Search for the cell housing the specified text and yield its (X, Y) center coordinate. 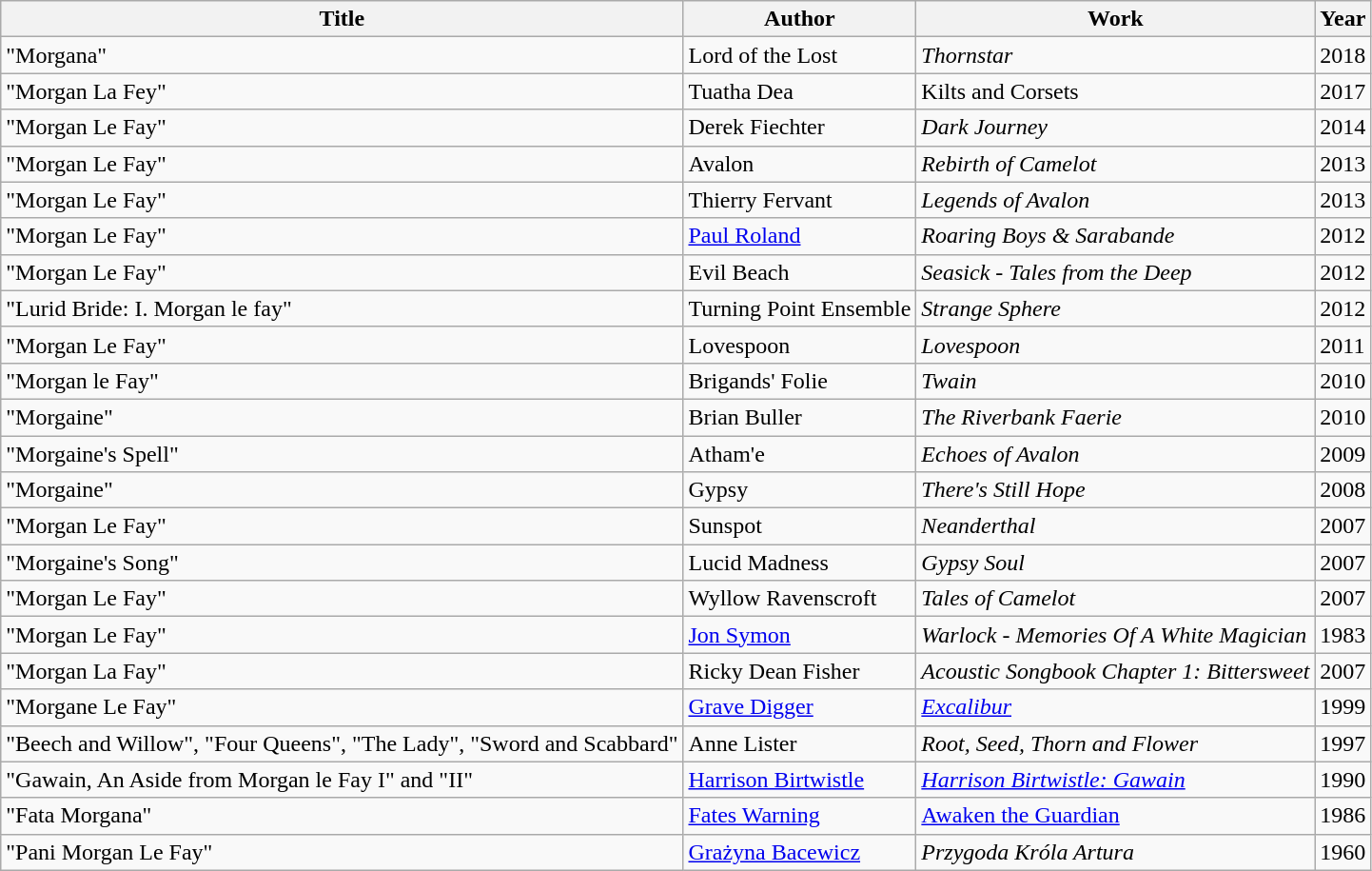
Neanderthal (1115, 526)
Dark Journey (1115, 128)
"Beech and Willow", "Four Queens", "The Lady", "Sword and Scabbard" (343, 743)
Strange Sphere (1115, 308)
Ricky Dean Fisher (799, 671)
Atham'e (799, 454)
"Morgan La Fay" (343, 671)
"Morgaine's Song" (343, 563)
Kilts and Corsets (1115, 91)
Wyllow Ravenscroft (799, 599)
Legends of Avalon (1115, 200)
Brigands' Folie (799, 381)
"Gawain, An Aside from Morgan le Fay I" and "II" (343, 780)
Thornstar (1115, 55)
2014 (1343, 128)
1997 (1343, 743)
Roaring Boys & Sarabande (1115, 236)
Gypsy Soul (1115, 563)
The Riverbank Faerie (1115, 417)
Przygoda Króla Artura (1115, 852)
Twain (1115, 381)
2018 (1343, 55)
Grave Digger (799, 707)
Rebirth of Camelot (1115, 164)
Author (799, 19)
Root, Seed, Thorn and Flower (1115, 743)
Lord of the Lost (799, 55)
"Morgan le Fay" (343, 381)
Echoes of Avalon (1115, 454)
Warlock - Memories Of A White Magician (1115, 635)
Evil Beach (799, 272)
Grażyna Bacewicz (799, 852)
Anne Lister (799, 743)
Lucid Madness (799, 563)
"Morgaine's Spell" (343, 454)
Harrison Birtwistle (799, 780)
"Morgana" (343, 55)
1990 (1343, 780)
1983 (1343, 635)
Thierry Fervant (799, 200)
2008 (1343, 490)
Awaken the Guardian (1115, 816)
Harrison Birtwistle: Gawain (1115, 780)
Paul Roland (799, 236)
Gypsy (799, 490)
Avalon (799, 164)
Derek Fiechter (799, 128)
Year (1343, 19)
"Lurid Bride: I. Morgan le fay" (343, 308)
1999 (1343, 707)
2017 (1343, 91)
"Fata Morgana" (343, 816)
Sunspot (799, 526)
Excalibur (1115, 707)
Tuatha Dea (799, 91)
1986 (1343, 816)
Acoustic Songbook Chapter 1: Bittersweet (1115, 671)
2009 (1343, 454)
Brian Buller (799, 417)
Jon Symon (799, 635)
Work (1115, 19)
Fates Warning (799, 816)
2011 (1343, 345)
Turning Point Ensemble (799, 308)
Tales of Camelot (1115, 599)
"Morgane Le Fay" (343, 707)
Seasick - Tales from the Deep (1115, 272)
1960 (1343, 852)
"Morgan La Fey" (343, 91)
Title (343, 19)
There's Still Hope (1115, 490)
"Pani Morgan Le Fay" (343, 852)
